Determine the [X, Y] coordinate at the center of the cell enclosing the given text.  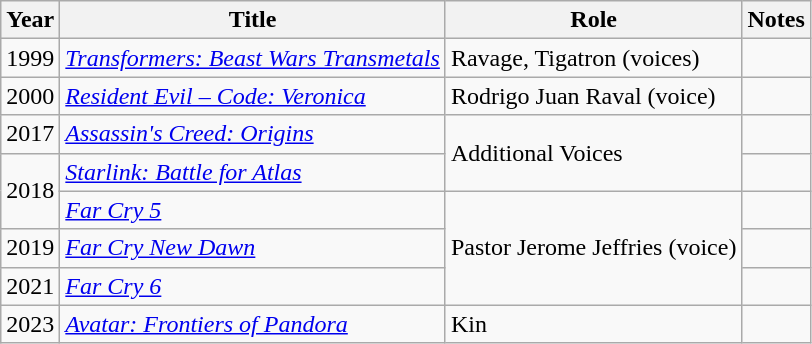
Additional Voices [594, 153]
Year [30, 20]
Far Cry 5 [253, 210]
Role [594, 20]
Ravage, Tigatron (voices) [594, 58]
2017 [30, 134]
1999 [30, 58]
Title [253, 20]
Pastor Jerome Jeffries (voice) [594, 248]
2023 [30, 324]
Kin [594, 324]
2019 [30, 248]
Rodrigo Juan Raval (voice) [594, 96]
Avatar: Frontiers of Pandora [253, 324]
Far Cry New Dawn [253, 248]
Starlink: Battle for Atlas [253, 172]
2018 [30, 191]
2000 [30, 96]
Resident Evil – Code: Veronica [253, 96]
Notes [776, 20]
Transformers: Beast Wars Transmetals [253, 58]
Assassin's Creed: Origins [253, 134]
Far Cry 6 [253, 286]
2021 [30, 286]
